Detect which cell encompasses the target text, then output its (x, y) center coordinate. 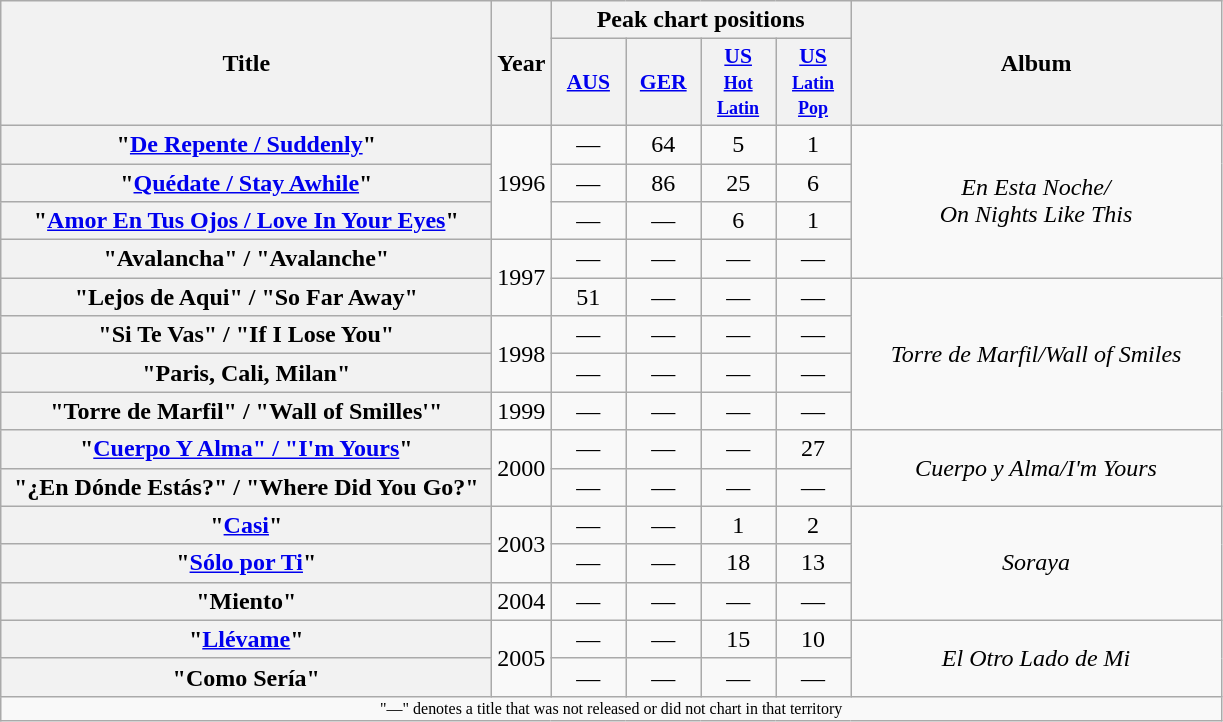
"Sólo por Ti" (246, 563)
US Latin Pop (814, 82)
"Lejos de Aqui" / "So Far Away" (246, 297)
"De Repente / Suddenly" (246, 144)
"Si Te Vas" / "If I Lose You" (246, 335)
2000 (522, 468)
Album (1036, 64)
"Amor En Tus Ojos / Love In Your Eyes" (246, 221)
"Quédate / Stay Awhile" (246, 183)
GER (664, 82)
5 (738, 144)
AUS (588, 82)
"Cuerpo Y Alma" / "I'm Yours" (246, 449)
64 (664, 144)
15 (738, 639)
1998 (522, 354)
Title (246, 64)
51 (588, 297)
1996 (522, 182)
2 (814, 525)
"Torre de Marfil" / "Wall of Smilles'" (246, 411)
86 (664, 183)
El Otro Lado de Mi (1036, 658)
En Esta Noche/On Nights Like This (1036, 201)
"Avalancha" / "Avalanche" (246, 259)
10 (814, 639)
"Casi" (246, 525)
"Llévame" (246, 639)
"Paris, Cali, Milan" (246, 373)
US Hot Latin (738, 82)
"¿En Dónde Estás?" / "Where Did You Go?" (246, 487)
27 (814, 449)
1999 (522, 411)
"Miento" (246, 601)
18 (738, 563)
1997 (522, 278)
Cuerpo y Alma/I'm Yours (1036, 468)
2004 (522, 601)
25 (738, 183)
2005 (522, 658)
Year (522, 64)
2003 (522, 544)
"Como Sería" (246, 677)
"—" denotes a title that was not released or did not chart in that territory (612, 708)
Peak chart positions (701, 20)
Soraya (1036, 563)
Torre de Marfil/Wall of Smiles (1036, 354)
13 (814, 563)
